From the cell containing the given text, extract its center point as [X, Y] coordinate. 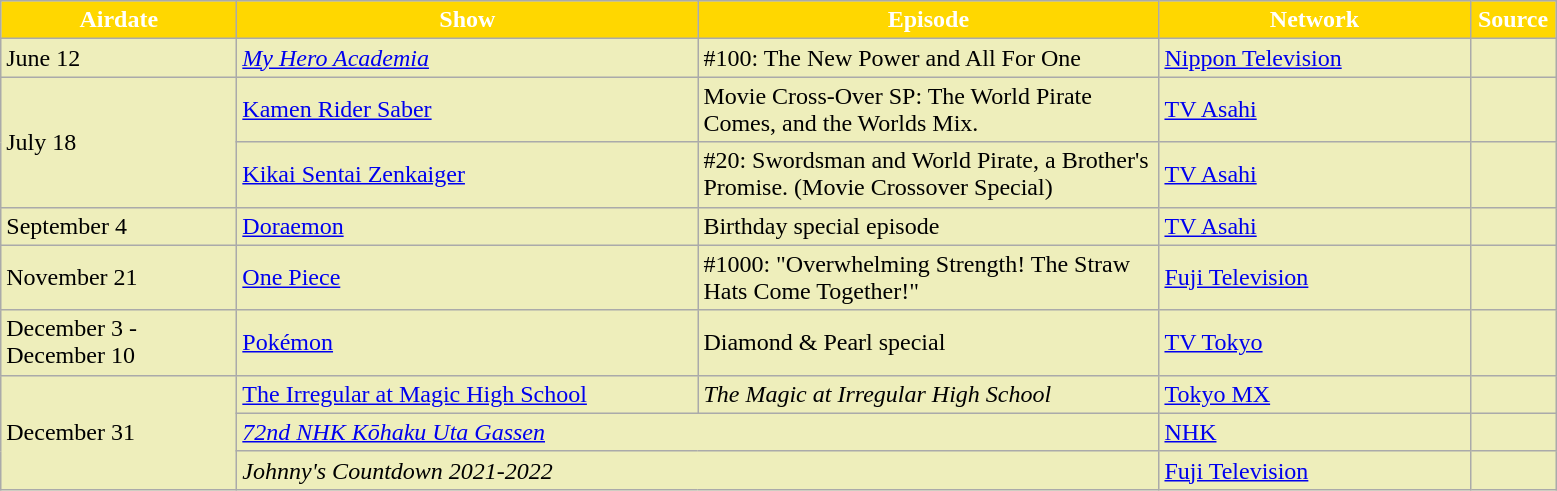
Kamen Rider Saber [468, 110]
Airdate [119, 20]
72nd NHK Kōhaku Uta Gassen [698, 432]
NHK [1314, 432]
Pokémon [468, 342]
#20: Swordsman and World Pirate, a Brother's Promise. (Movie Crossover Special) [928, 174]
#1000: "Overwhelming Strength! The Straw Hats Come Together!" [928, 278]
TV Tokyo [1314, 342]
Tokyo MX [1314, 394]
December 3 - December 10 [119, 342]
The Magic at Irregular High School [928, 394]
December 31 [119, 432]
Source [1513, 20]
The Irregular at Magic High School [468, 394]
Episode [928, 20]
June 12 [119, 58]
Diamond & Pearl special [928, 342]
Birthday special episode [928, 226]
September 4 [119, 226]
#100: The New Power and All For One [928, 58]
Kikai Sentai Zenkaiger [468, 174]
My Hero Academia [468, 58]
Doraemon [468, 226]
Network [1314, 20]
Movie Cross-Over SP: The World Pirate Comes, and the Worlds Mix. [928, 110]
November 21 [119, 278]
July 18 [119, 142]
One Piece [468, 278]
Johnny's Countdown 2021-2022 [698, 470]
Nippon Television [1314, 58]
Show [468, 20]
